Capture the cell that displays the provided text and extract its (X, Y) central coordinate. 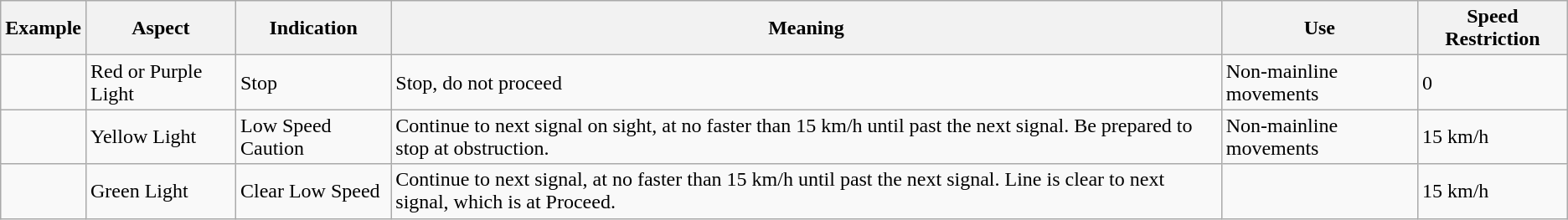
Low Speed Caution (313, 137)
Speed Restriction (1493, 28)
Red or Purple Light (161, 82)
Yellow Light (161, 137)
Stop (313, 82)
Continue to next signal, at no faster than 15 km/h until past the next signal. Line is clear to next signal, which is at Proceed. (806, 191)
Stop, do not proceed (806, 82)
Clear Low Speed (313, 191)
0 (1493, 82)
Example (44, 28)
Use (1319, 28)
Indication (313, 28)
Continue to next signal on sight, at no faster than 15 km/h until past the next signal. Be prepared to stop at obstruction. (806, 137)
Meaning (806, 28)
Green Light (161, 191)
Aspect (161, 28)
